Locate the cell with the specified text and output its (X, Y) center coordinate. 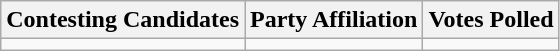
Votes Polled (491, 20)
Party Affiliation (334, 20)
Contesting Candidates (123, 20)
